Pinpoint the cell where the given text exists, returning its [x, y] midpoint coordinate. 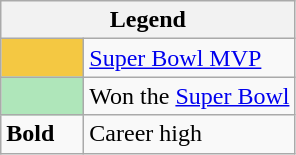
Legend [148, 20]
Career high [190, 134]
Super Bowl MVP [190, 58]
Won the Super Bowl [190, 96]
Bold [42, 134]
